Search for the cell housing the specified text and yield its (X, Y) center coordinate. 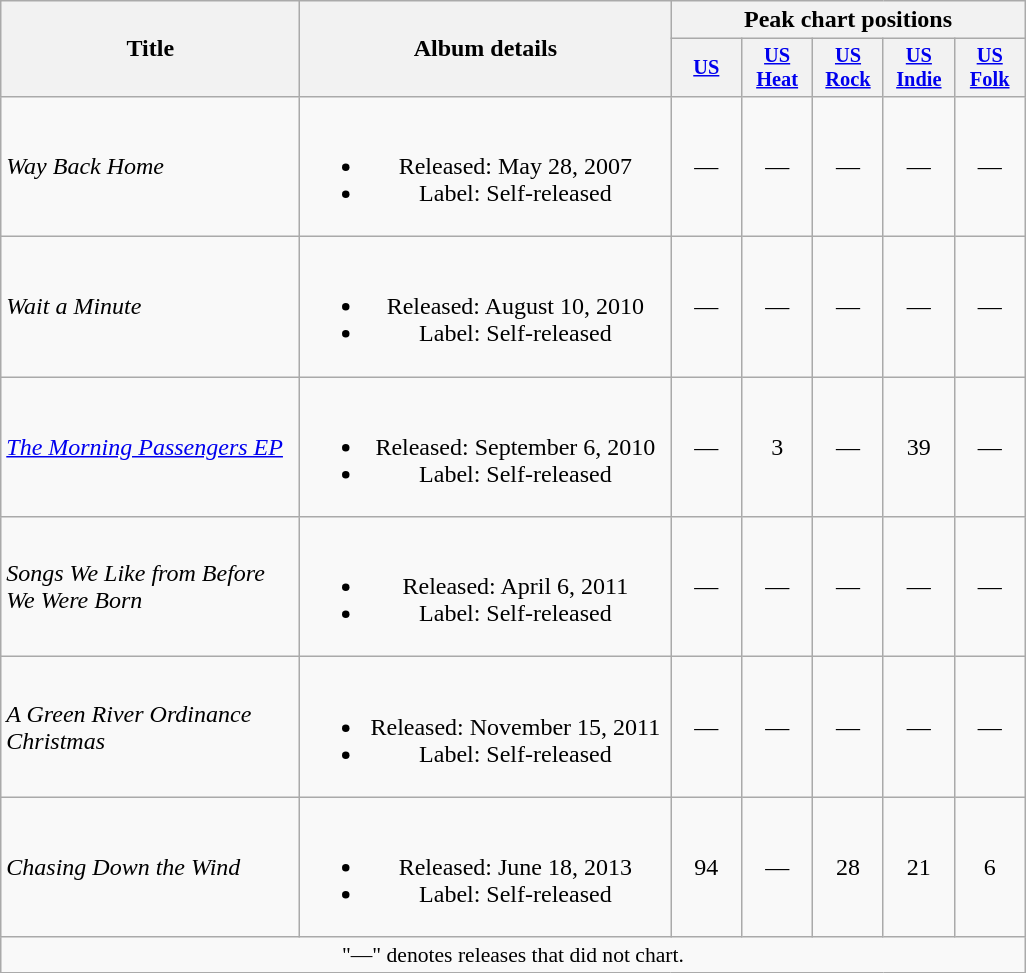
Songs We Like from Before We Were Born (150, 587)
39 (918, 447)
28 (848, 867)
Way Back Home (150, 166)
A Green River Ordinance Christmas (150, 727)
3 (778, 447)
USFolk (990, 68)
Released: April 6, 2011Label: Self-released (486, 587)
94 (706, 867)
Title (150, 49)
Released: November 15, 2011Label: Self-released (486, 727)
Wait a Minute (150, 307)
Released: September 6, 2010Label: Self-released (486, 447)
21 (918, 867)
Chasing Down the Wind (150, 867)
US (706, 68)
6 (990, 867)
Album details (486, 49)
Peak chart positions (848, 20)
"—" denotes releases that did not chart. (513, 955)
Released: May 28, 2007Label: Self-released (486, 166)
USHeat (778, 68)
Released: August 10, 2010Label: Self-released (486, 307)
Released: June 18, 2013Label: Self-released (486, 867)
USRock (848, 68)
USIndie (918, 68)
The Morning Passengers EP (150, 447)
